Extract the (X, Y) coordinate from the center of the cell holding the provided text.  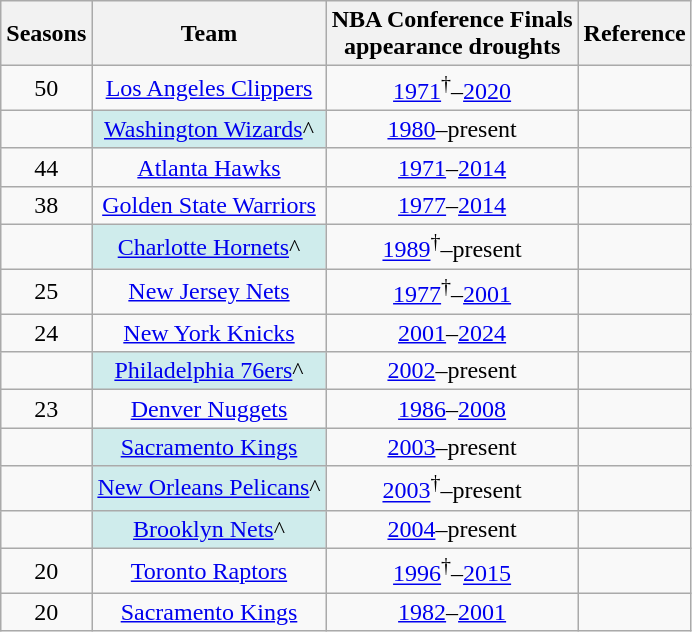
1980–present (452, 129)
Golden State Warriors (209, 205)
New York Knicks (209, 333)
New Jersey Nets (209, 292)
Brooklyn Nets^ (209, 529)
2003†–present (452, 488)
1971†–2020 (452, 88)
Denver Nuggets (209, 409)
Atlanta Hawks (209, 167)
2002–present (452, 371)
Seasons (46, 34)
2003–present (452, 447)
24 (46, 333)
New Orleans Pelicans^ (209, 488)
Reference (634, 34)
38 (46, 205)
Charlotte Hornets^ (209, 248)
1971–2014 (452, 167)
50 (46, 88)
44 (46, 167)
1986–2008 (452, 409)
NBA Conference Finalsappearance droughts (452, 34)
2004–present (452, 529)
1982–2001 (452, 612)
1996†–2015 (452, 572)
25 (46, 292)
Los Angeles Clippers (209, 88)
Philadelphia 76ers^ (209, 371)
1977–2014 (452, 205)
1989†–present (452, 248)
Team (209, 34)
23 (46, 409)
Toronto Raptors (209, 572)
2001–2024 (452, 333)
1977†–2001 (452, 292)
Washington Wizards^ (209, 129)
